From the cell containing the given text, extract its center point as [X, Y] coordinate. 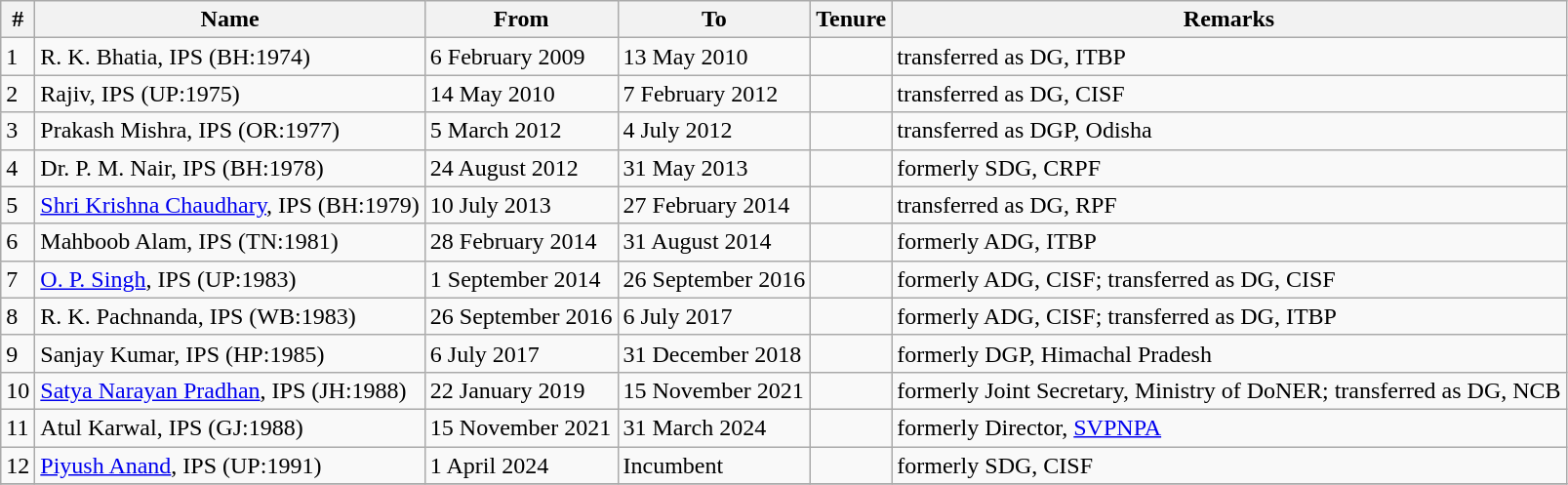
transferred as DG, ITBP [1229, 57]
O. P. Singh, IPS (UP:1983) [230, 279]
From [521, 20]
31 August 2014 [714, 242]
Shri Krishna Chaudhary, IPS (BH:1979) [230, 205]
5 [18, 205]
27 February 2014 [714, 205]
Mahboob Alam, IPS (TN:1981) [230, 242]
formerly ADG, ITBP [1229, 242]
13 May 2010 [714, 57]
Prakash Mishra, IPS (OR:1977) [230, 131]
31 May 2013 [714, 168]
transferred as DGP, Odisha [1229, 131]
7 [18, 279]
12 [18, 465]
formerly ADG, CISF; transferred as DG, ITBP [1229, 316]
1 September 2014 [521, 279]
31 March 2024 [714, 427]
R. K. Pachnanda, IPS (WB:1983) [230, 316]
formerly Director, SVPNPA [1229, 427]
formerly ADG, CISF; transferred as DG, CISF [1229, 279]
Tenure [851, 20]
Sanjay Kumar, IPS (HP:1985) [230, 353]
formerly SDG, CRPF [1229, 168]
14 May 2010 [521, 94]
Incumbent [714, 465]
Remarks [1229, 20]
Atul Karwal, IPS (GJ:1988) [230, 427]
8 [18, 316]
2 [18, 94]
4 July 2012 [714, 131]
Name [230, 20]
24 August 2012 [521, 168]
28 February 2014 [521, 242]
Piyush Anand, IPS (UP:1991) [230, 465]
9 [18, 353]
R. K. Bhatia, IPS (BH:1974) [230, 57]
10 [18, 390]
31 December 2018 [714, 353]
5 March 2012 [521, 131]
6 [18, 242]
formerly DGP, Himachal Pradesh [1229, 353]
transferred as DG, RPF [1229, 205]
Rajiv, IPS (UP:1975) [230, 94]
# [18, 20]
4 [18, 168]
3 [18, 131]
Dr. P. M. Nair, IPS (BH:1978) [230, 168]
22 January 2019 [521, 390]
Satya Narayan Pradhan, IPS (JH:1988) [230, 390]
formerly SDG, CISF [1229, 465]
6 February 2009 [521, 57]
11 [18, 427]
1 [18, 57]
1 April 2024 [521, 465]
formerly Joint Secretary, Ministry of DoNER; transferred as DG, NCB [1229, 390]
To [714, 20]
10 July 2013 [521, 205]
transferred as DG, CISF [1229, 94]
7 February 2012 [714, 94]
